Search for the cell housing the specified text and yield its [X, Y] center coordinate. 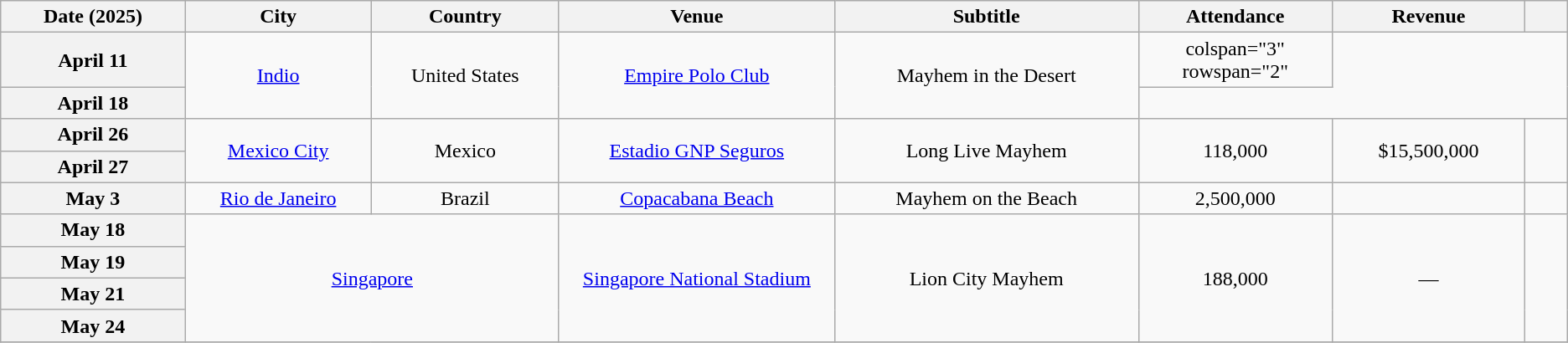
Estadio GNP Seguros [697, 151]
Lion City Mayhem [987, 278]
Singapore [372, 278]
April 18 [93, 103]
May 18 [93, 230]
— [1428, 278]
$15,500,000 [1428, 151]
Long Live Mayhem [987, 151]
Mexico City [278, 151]
Date (2025) [93, 17]
Mexico [465, 151]
May 3 [93, 198]
Subtitle [987, 17]
May 21 [93, 294]
colspan="3" rowspan="2" [1235, 60]
Mayhem in the Desert [987, 75]
United States [465, 75]
City [278, 17]
Singapore National Stadium [697, 278]
May 19 [93, 262]
Indio [278, 75]
Mayhem on the Beach [987, 198]
April 11 [93, 60]
April 27 [93, 166]
Attendance [1235, 17]
2,500,000 [1235, 198]
Country [465, 17]
Venue [697, 17]
April 26 [93, 135]
Rio de Janeiro [278, 198]
118,000 [1235, 151]
188,000 [1235, 278]
May 24 [93, 325]
Empire Polo Club [697, 75]
Revenue [1428, 17]
Copacabana Beach [697, 198]
Brazil [465, 198]
